Detect which cell encompasses the target text, then output its [X, Y] center coordinate. 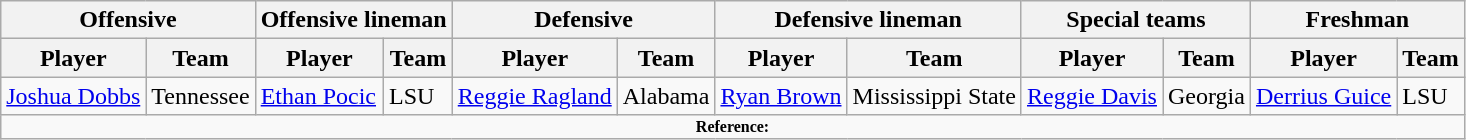
Ethan Pocic [319, 96]
Georgia [1206, 96]
Reggie Ragland [534, 96]
Special teams [1136, 20]
Defensive [584, 20]
Offensive lineman [354, 20]
Tennessee [200, 96]
Joshua Dobbs [74, 96]
Ryan Brown [781, 96]
Offensive [128, 20]
Reggie Davis [1092, 96]
Reference: [733, 127]
Derrius Guice [1323, 96]
Defensive lineman [868, 20]
Mississippi State [934, 96]
Freshman [1357, 20]
Alabama [666, 96]
